Locate the cell with the specified text and output its (X, Y) center coordinate. 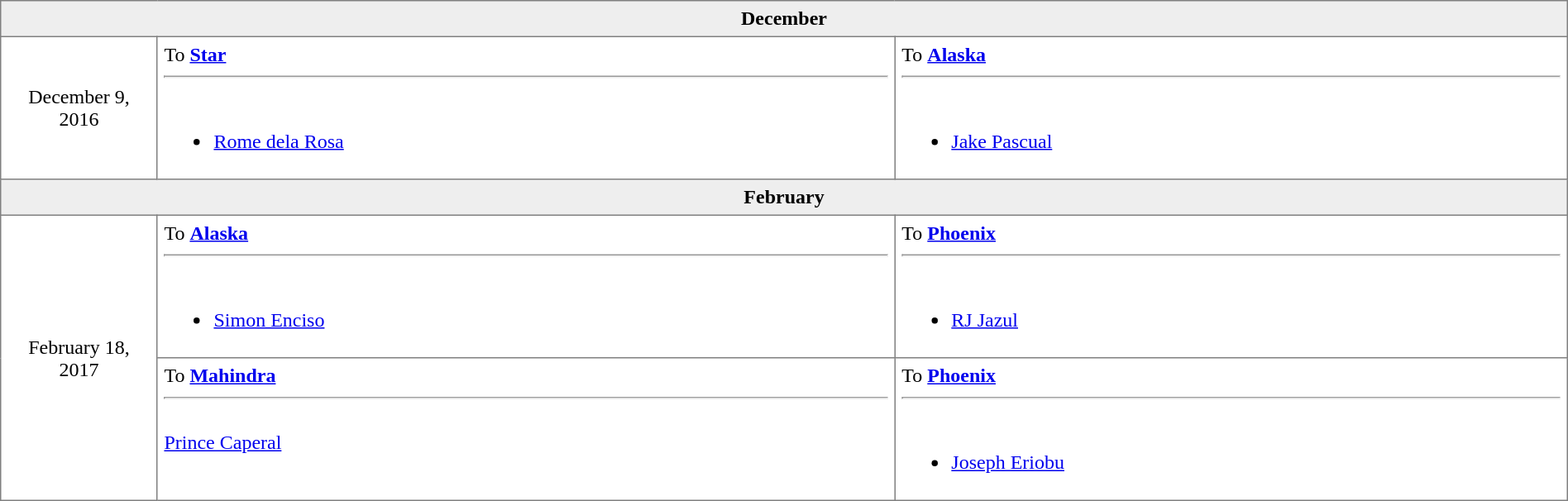
To StarRome dela Rosa (526, 107)
December 9, 2016 (79, 107)
To AlaskaSimon Enciso (526, 286)
February 18, 2017 (79, 357)
February (784, 198)
December (784, 19)
To AlaskaJake Pascual (1231, 107)
To MahindraPrince Caperal (526, 429)
To PhoenixRJ Jazul (1231, 286)
To PhoenixJoseph Eriobu (1231, 429)
